Scan for the cell matching the given text and deliver its [X, Y] coordinate at center. 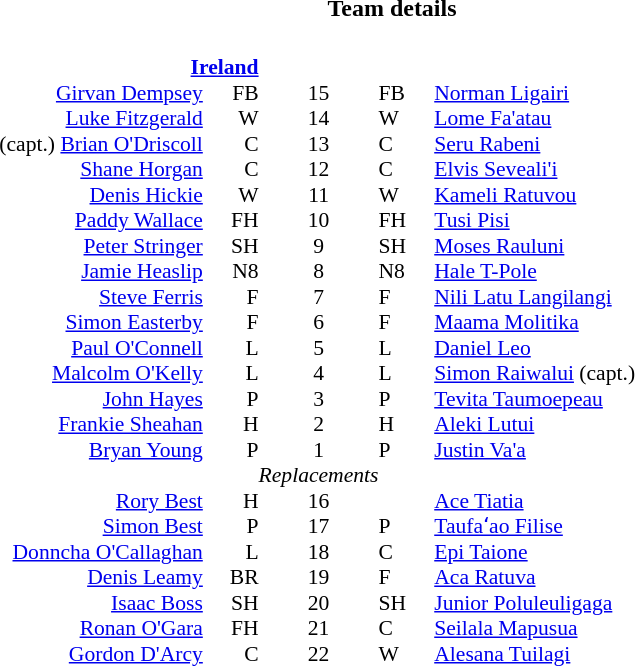
15 [319, 93]
20 [319, 603]
13 [319, 144]
3 [319, 399]
7 [319, 297]
BR [231, 577]
Replacements [319, 475]
16 [319, 501]
11 [319, 195]
5 [319, 348]
10 [319, 221]
17 [319, 527]
9 [319, 246]
21 [319, 629]
2 [319, 425]
6 [319, 323]
4 [319, 373]
8 [319, 271]
18 [319, 552]
19 [319, 577]
1 [319, 450]
14 [319, 119]
12 [319, 169]
